Return the (X, Y) coordinate for the center point of the cell that contains the specified text.  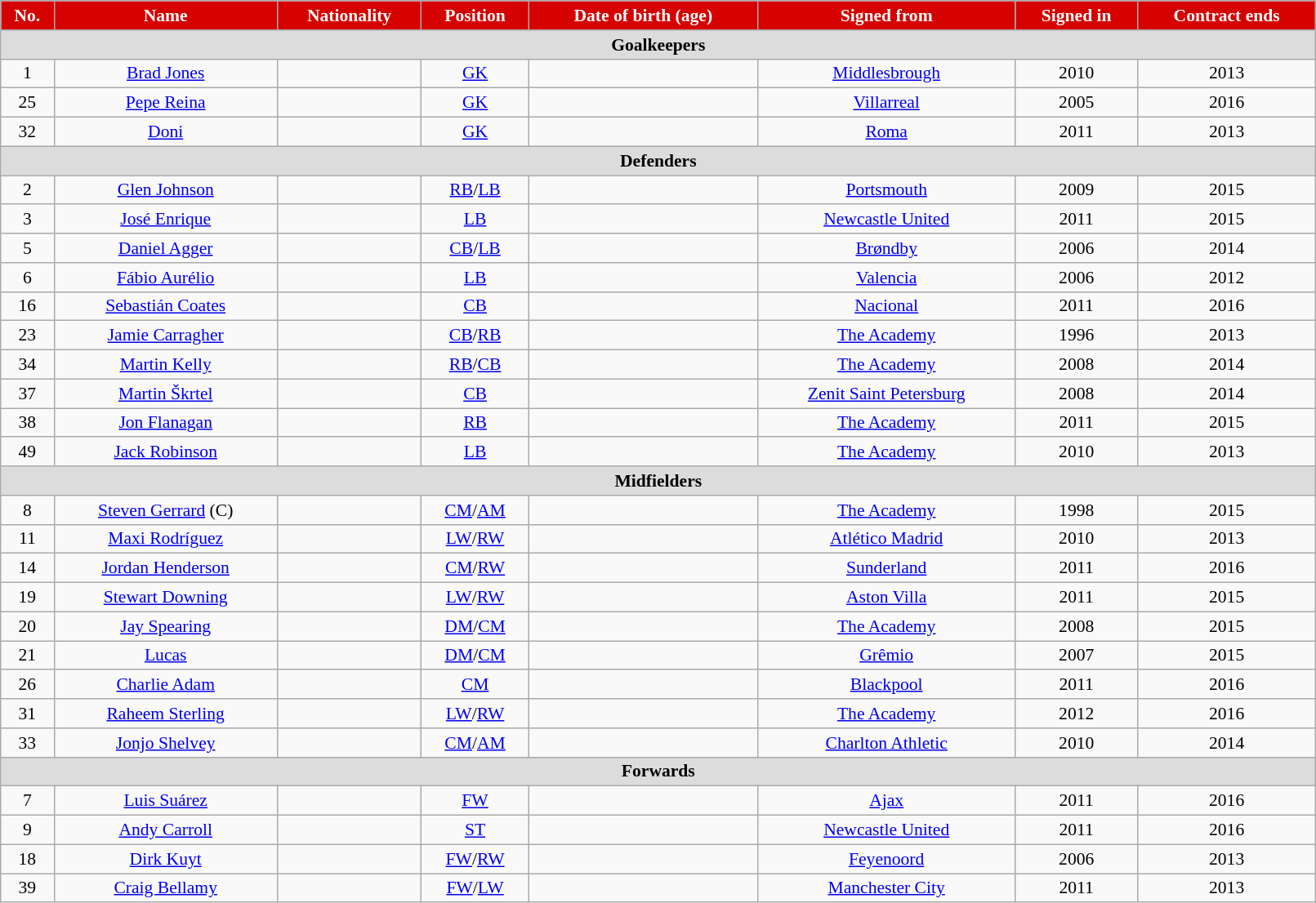
Valencia (886, 278)
34 (28, 365)
8 (28, 510)
32 (28, 132)
Brøndby (886, 248)
Signed from (886, 16)
Martin Kelly (165, 365)
2005 (1077, 103)
Ajax (886, 801)
Martin Škrtel (165, 394)
Maxi Rodríguez (165, 539)
16 (28, 306)
1 (28, 73)
2 (28, 190)
Nationality (349, 16)
26 (28, 685)
Goalkeepers (658, 45)
Forwards (658, 772)
Sebastián Coates (165, 306)
11 (28, 539)
Atlético Madrid (886, 539)
3 (28, 220)
Andy Carroll (165, 830)
Contract ends (1226, 16)
Name (165, 16)
Midfielders (658, 481)
Pepe Reina (165, 103)
Nacional (886, 306)
21 (28, 656)
1996 (1077, 336)
Jonjo Shelvey (165, 743)
Raheem Sterling (165, 714)
Steven Gerrard (C) (165, 510)
No. (28, 16)
5 (28, 248)
José Enrique (165, 220)
6 (28, 278)
Jamie Carragher (165, 336)
Aston Villa (886, 598)
18 (28, 859)
Manchester City (886, 888)
9 (28, 830)
37 (28, 394)
1998 (1077, 510)
Glen Johnson (165, 190)
Charlie Adam (165, 685)
Jay Spearing (165, 626)
Middlesbrough (886, 73)
Villarreal (886, 103)
FW/RW (475, 859)
CM (475, 685)
Jordan Henderson (165, 568)
RB/LB (475, 190)
Lucas (165, 656)
Sunderland (886, 568)
Fábio Aurélio (165, 278)
49 (28, 452)
RB/CB (475, 365)
FW (475, 801)
31 (28, 714)
7 (28, 801)
Daniel Agger (165, 248)
CM/RW (475, 568)
RB (475, 423)
Jon Flanagan (165, 423)
CB/LB (475, 248)
14 (28, 568)
Stewart Downing (165, 598)
39 (28, 888)
Luis Suárez (165, 801)
Blackpool (886, 685)
Grêmio (886, 656)
23 (28, 336)
Zenit Saint Petersburg (886, 394)
Craig Bellamy (165, 888)
Defenders (658, 161)
Charlton Athletic (886, 743)
Feyenoord (886, 859)
Roma (886, 132)
25 (28, 103)
ST (475, 830)
FW/LW (475, 888)
33 (28, 743)
Jack Robinson (165, 452)
Signed in (1077, 16)
20 (28, 626)
Brad Jones (165, 73)
Dirk Kuyt (165, 859)
Position (475, 16)
Doni (165, 132)
Date of birth (age) (643, 16)
2007 (1077, 656)
2009 (1077, 190)
Portsmouth (886, 190)
38 (28, 423)
CB/RB (475, 336)
19 (28, 598)
